Output the (x, y) coordinate of the center of the cell containing the given text.  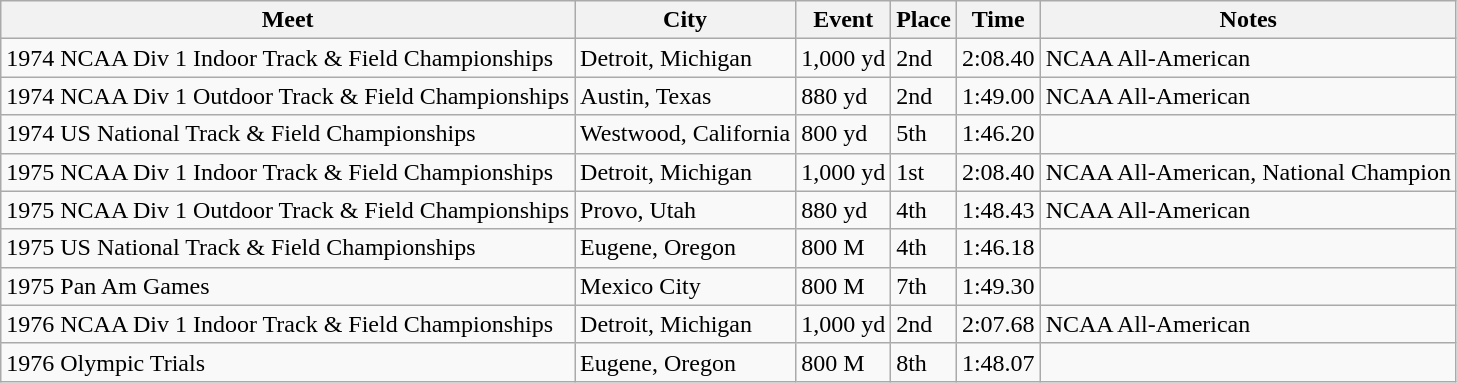
1:46.18 (998, 248)
Event (844, 20)
Time (998, 20)
1976 NCAA Div 1 Indoor Track & Field Championships (288, 324)
1976 Olympic Trials (288, 362)
1974 US National Track & Field Championships (288, 134)
1975 NCAA Div 1 Outdoor Track & Field Championships (288, 210)
1:49.30 (998, 286)
Meet (288, 20)
Mexico City (686, 286)
1:48.07 (998, 362)
Notes (1248, 20)
1:48.43 (998, 210)
8th (924, 362)
7th (924, 286)
1975 Pan Am Games (288, 286)
Westwood, California (686, 134)
Austin, Texas (686, 96)
1st (924, 172)
Provo, Utah (686, 210)
Place (924, 20)
1975 NCAA Div 1 Indoor Track & Field Championships (288, 172)
5th (924, 134)
1975 US National Track & Field Championships (288, 248)
1:46.20 (998, 134)
NCAA All-American, National Champion (1248, 172)
1:49.00 (998, 96)
2:07.68 (998, 324)
1974 NCAA Div 1 Outdoor Track & Field Championships (288, 96)
City (686, 20)
1974 NCAA Div 1 Indoor Track & Field Championships (288, 58)
800 yd (844, 134)
